Return the (x, y) coordinate for the center point of the cell that contains the specified text.  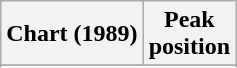
Peakposition (189, 34)
Chart (1989) (72, 34)
